For the text-containing cell, return its midpoint in (X, Y) coordinate format. 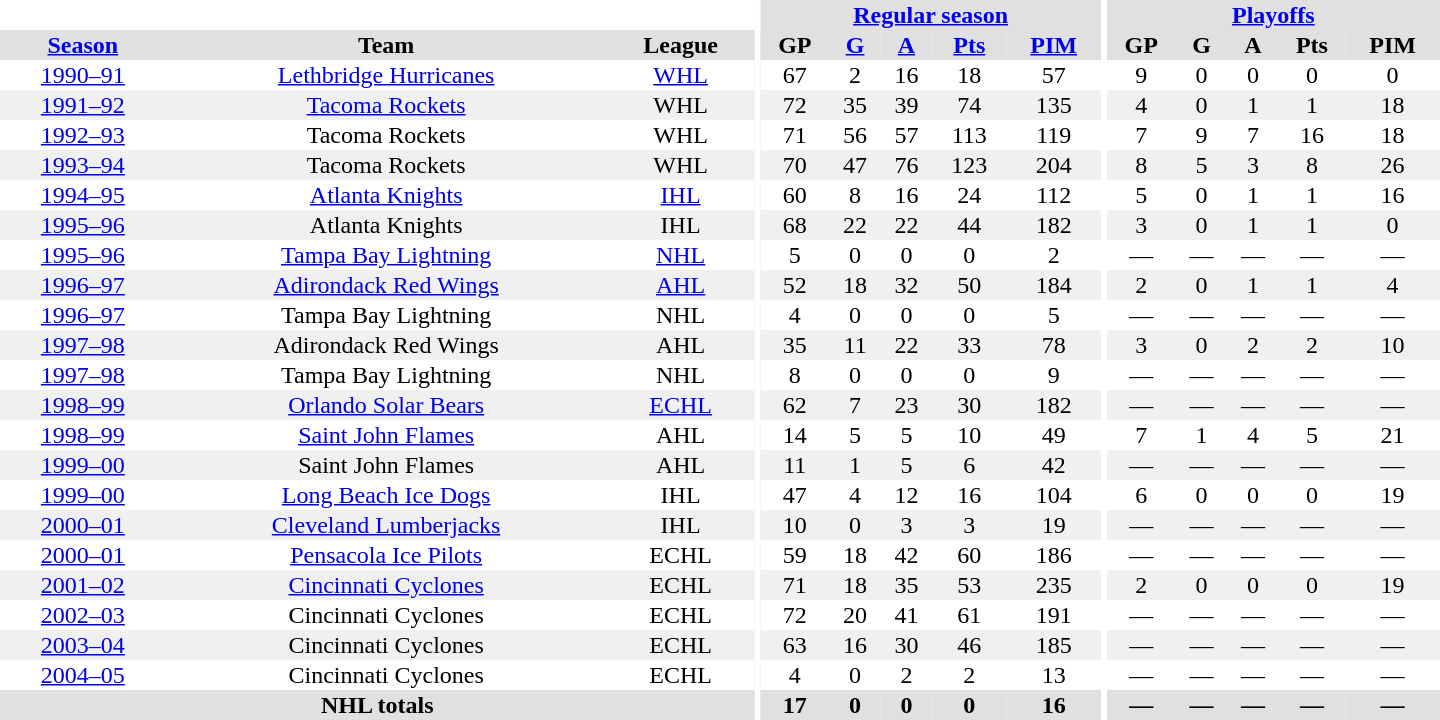
68 (794, 225)
76 (906, 165)
104 (1054, 495)
186 (1054, 555)
Team (386, 45)
184 (1054, 285)
56 (854, 135)
59 (794, 555)
12 (906, 495)
33 (969, 345)
112 (1054, 195)
Orlando Solar Bears (386, 405)
24 (969, 195)
Regular season (930, 15)
67 (794, 75)
1990–91 (83, 75)
191 (1054, 615)
78 (1054, 345)
1991–92 (83, 105)
Long Beach Ice Dogs (386, 495)
23 (906, 405)
1992–93 (83, 135)
Cleveland Lumberjacks (386, 525)
2003–04 (83, 645)
62 (794, 405)
123 (969, 165)
1993–94 (83, 165)
52 (794, 285)
63 (794, 645)
49 (1054, 435)
26 (1392, 165)
135 (1054, 105)
14 (794, 435)
2002–03 (83, 615)
17 (794, 705)
39 (906, 105)
Season (83, 45)
32 (906, 285)
113 (969, 135)
League (681, 45)
61 (969, 615)
NHL totals (378, 705)
53 (969, 585)
20 (854, 615)
Playoffs (1274, 15)
Pensacola Ice Pilots (386, 555)
204 (1054, 165)
44 (969, 225)
235 (1054, 585)
70 (794, 165)
13 (1054, 675)
41 (906, 615)
21 (1392, 435)
74 (969, 105)
185 (1054, 645)
2004–05 (83, 675)
46 (969, 645)
2001–02 (83, 585)
50 (969, 285)
119 (1054, 135)
1994–95 (83, 195)
Lethbridge Hurricanes (386, 75)
